Determine the (X, Y) coordinate at the center of the cell enclosing the given text.  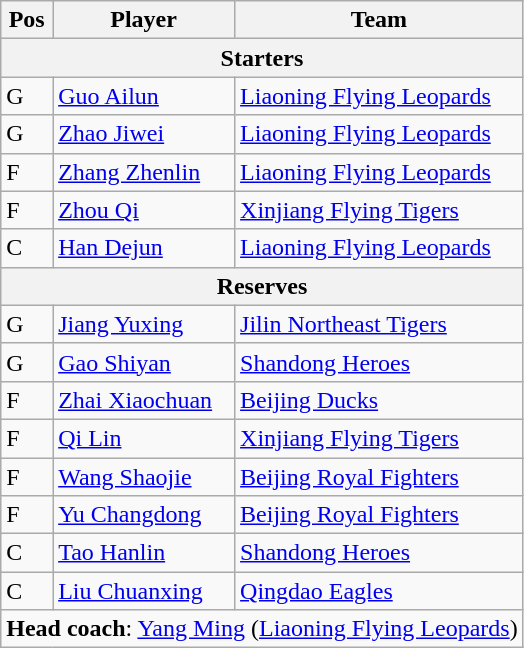
Zhou Qi (144, 210)
Team (380, 20)
Qingdao Eagles (380, 591)
Gao Shiyan (144, 362)
Head coach: Yang Ming (Liaoning Flying Leopards) (262, 629)
Wang Shaojie (144, 477)
Zhai Xiaochuan (144, 400)
Starters (262, 58)
Liu Chuanxing (144, 591)
Zhao Jiwei (144, 134)
Tao Hanlin (144, 553)
Pos (27, 20)
Zhang Zhenlin (144, 172)
Beijing Ducks (380, 400)
Yu Changdong (144, 515)
Jilin Northeast Tigers (380, 324)
Qi Lin (144, 438)
Guo Ailun (144, 96)
Reserves (262, 286)
Jiang Yuxing (144, 324)
Player (144, 20)
Han Dejun (144, 248)
